Output the (X, Y) coordinate of the center of the cell containing the given text.  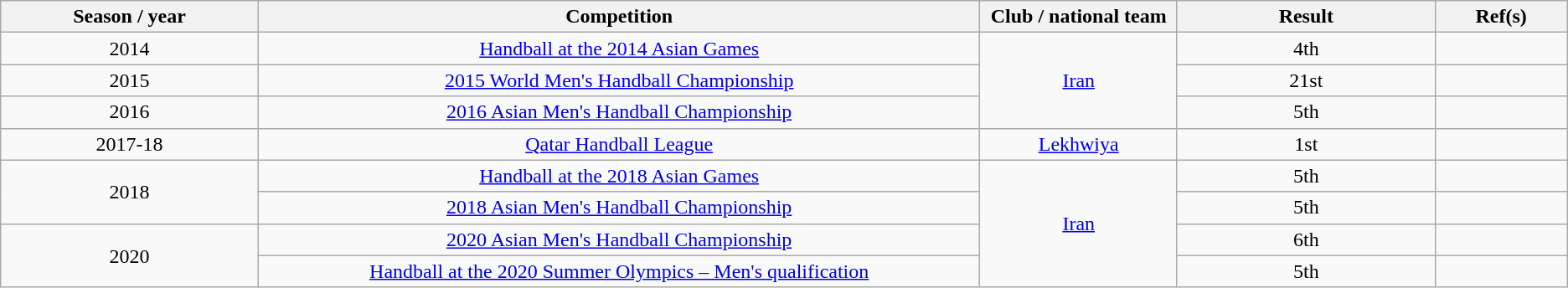
Ref(s) (1501, 17)
2016 (130, 112)
4th (1306, 49)
Club / national team (1079, 17)
2015 (130, 80)
Season / year (130, 17)
2017-18 (130, 144)
Competition (619, 17)
Handball at the 2020 Summer Olympics – Men's qualification (619, 271)
2018 Asian Men's Handball Championship (619, 208)
2018 (130, 192)
Lekhwiya (1079, 144)
1st (1306, 144)
Result (1306, 17)
Handball at the 2014 Asian Games (619, 49)
2016 Asian Men's Handball Championship (619, 112)
2020 Asian Men's Handball Championship (619, 239)
Qatar Handball League (619, 144)
2015 World Men's Handball Championship (619, 80)
21st (1306, 80)
Handball at the 2018 Asian Games (619, 176)
2020 (130, 255)
6th (1306, 239)
2014 (130, 49)
